Pinpoint the cell where the given text exists, returning its (x, y) midpoint coordinate. 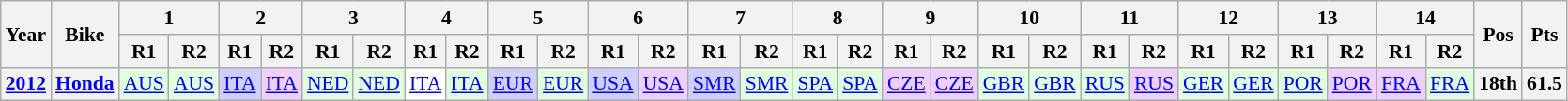
6 (638, 18)
Honda (85, 84)
61.5 (1545, 84)
9 (930, 18)
2012 (26, 84)
13 (1328, 18)
1 (169, 18)
8 (838, 18)
2 (261, 18)
4 (447, 18)
11 (1130, 18)
10 (1029, 18)
Bike (85, 34)
7 (740, 18)
18th (1499, 84)
Pts (1545, 34)
3 (353, 18)
12 (1228, 18)
Year (26, 34)
Pos (1499, 34)
14 (1425, 18)
5 (539, 18)
